Locate the cell with the specified text and output its (X, Y) center coordinate. 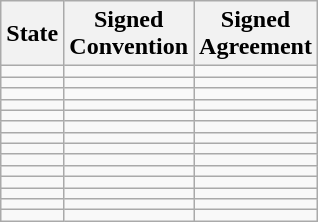
SignedConvention (129, 34)
State (32, 34)
SignedAgreement (256, 34)
